Return (X, Y) of the center of cell containing provided text 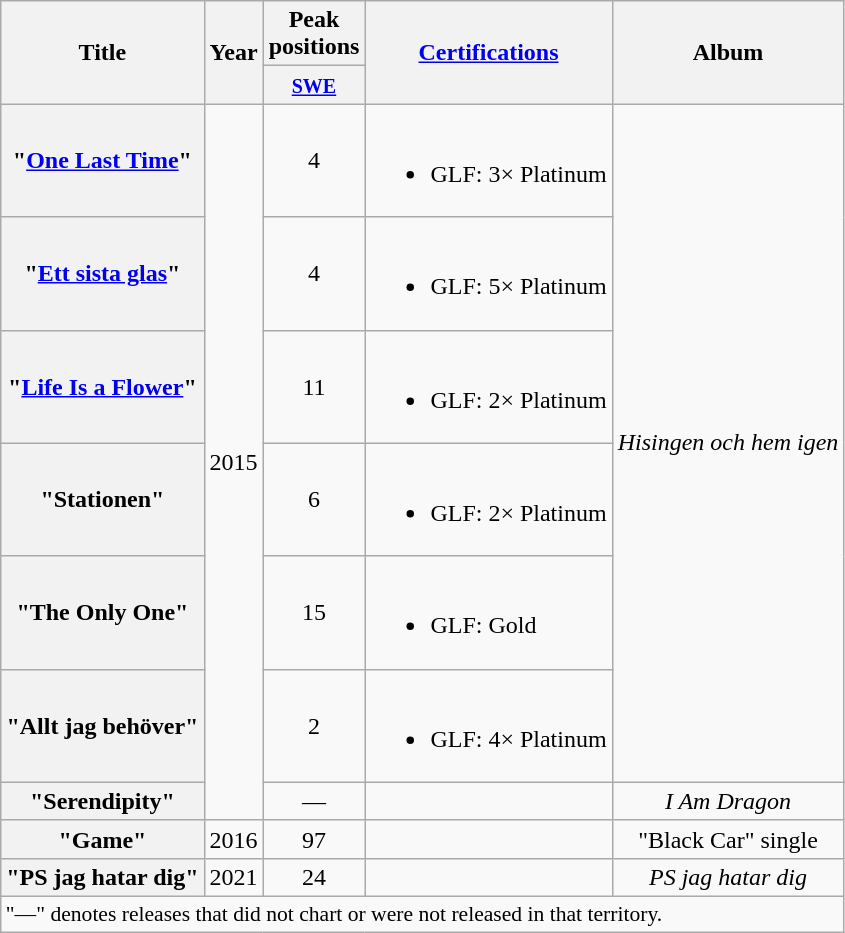
GLF: 5× Platinum (488, 274)
GLF: Gold (488, 612)
Peak positions (314, 34)
"Black Car" single (728, 839)
Certifications (488, 52)
Album (728, 52)
"Allt jag behöver" (102, 726)
2021 (234, 877)
I Am Dragon (728, 801)
15 (314, 612)
Title (102, 52)
24 (314, 877)
6 (314, 500)
2 (314, 726)
2016 (234, 839)
Year (234, 52)
2015 (234, 462)
GLF: 4× Platinum (488, 726)
"Life Is a Flower" (102, 386)
"—" denotes releases that did not chart or were not released in that territory. (422, 914)
11 (314, 386)
PS jag hatar dig (728, 877)
97 (314, 839)
"Game" (102, 839)
"Ett sista glas" (102, 274)
"PS jag hatar dig" (102, 877)
"One Last Time" (102, 160)
GLF: 3× Platinum (488, 160)
Hisingen och hem igen (728, 443)
SWE (314, 85)
"The Only One" (102, 612)
— (314, 801)
"Serendipity" (102, 801)
"Stationen" (102, 500)
